Determine the (X, Y) coordinate at the center of the cell enclosing the given text.  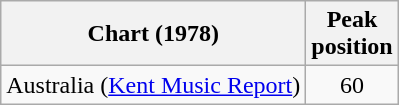
Chart (1978) (154, 34)
Peakposition (352, 34)
Australia (Kent Music Report) (154, 85)
60 (352, 85)
